Detect which cell encompasses the target text, then output its (x, y) center coordinate. 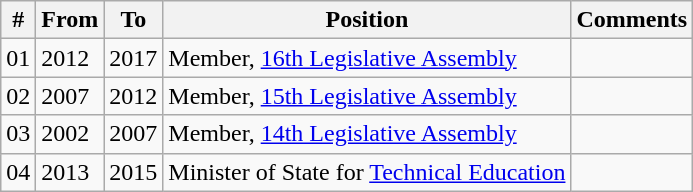
Member, 14th Legislative Assembly (367, 134)
03 (18, 134)
# (18, 20)
Position (367, 20)
04 (18, 172)
02 (18, 96)
To (134, 20)
2017 (134, 58)
2002 (70, 134)
Member, 15th Legislative Assembly (367, 96)
Comments (632, 20)
2015 (134, 172)
Member, 16th Legislative Assembly (367, 58)
2013 (70, 172)
From (70, 20)
01 (18, 58)
Minister of State for Technical Education (367, 172)
